Return [x, y] of the center of cell containing provided text 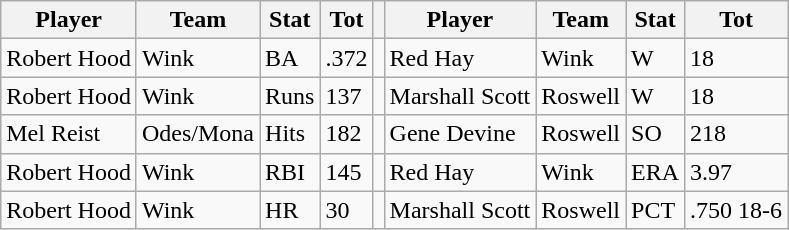
145 [346, 172]
.372 [346, 58]
SO [656, 134]
HR [290, 210]
PCT [656, 210]
Mel Reist [69, 134]
Gene Devine [460, 134]
30 [346, 210]
BA [290, 58]
.750 18-6 [736, 210]
Runs [290, 96]
218 [736, 134]
ERA [656, 172]
137 [346, 96]
RBI [290, 172]
Hits [290, 134]
Odes/Mona [198, 134]
3.97 [736, 172]
182 [346, 134]
